Search for the cell housing the specified text and yield its [X, Y] center coordinate. 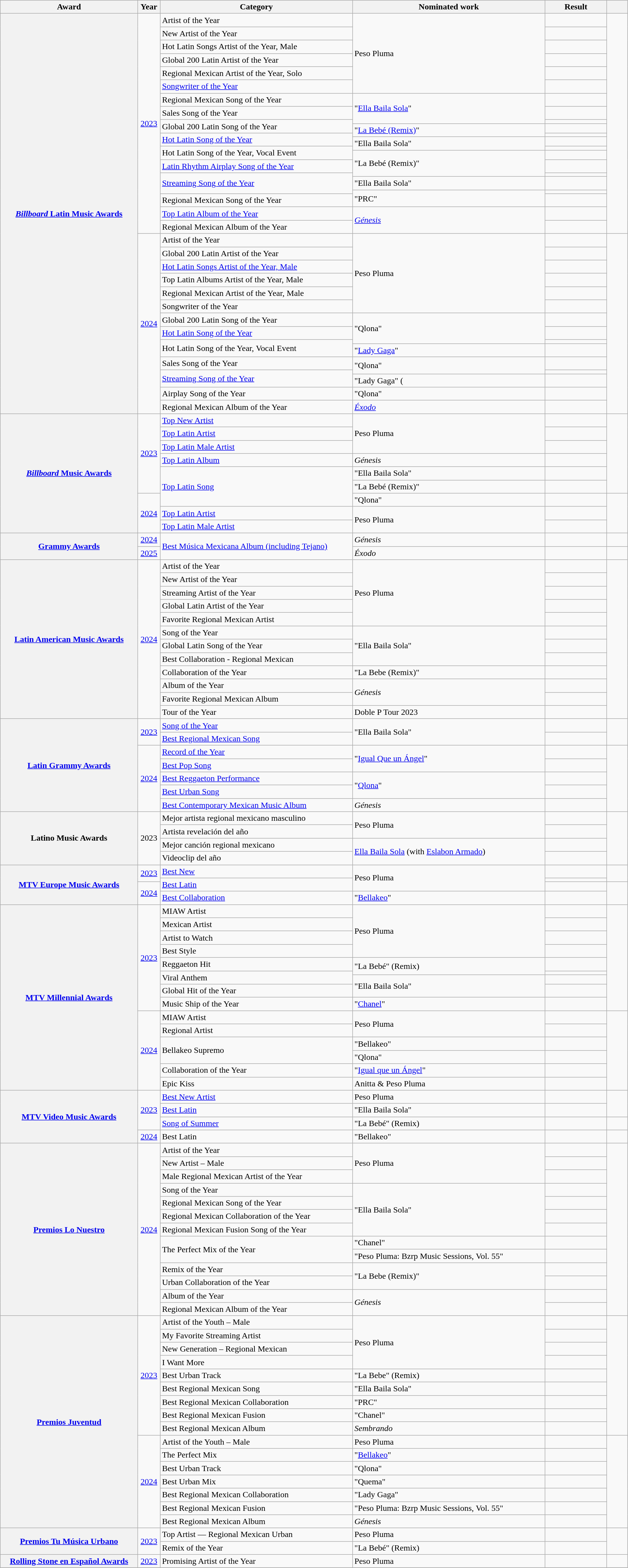
"Igual que un Ángel" [449, 1070]
Top New Artist [256, 420]
"Quema" [449, 1482]
Premios Lo Nuestro [69, 1230]
Billboard Music Awards [69, 473]
Top Latin Album [256, 460]
MTV Millennial Awards [69, 997]
2025 [149, 553]
Videoclip del año [256, 858]
Epic Kiss [256, 1084]
Promising Artist of the Year [256, 1561]
Viral Anthem [256, 978]
Rolling Stone en Español Awards [69, 1561]
"Lady Gaga" ( [449, 381]
Best Música Mexicana Album (including Tejano) [256, 546]
Top Latin Album of the Year [256, 214]
Music Ship of the Year [256, 1004]
Best Contemporary Mexican Music Album [256, 805]
Best New Artist [256, 1097]
New Artist – Male [256, 1163]
Reggaeton Hit [256, 964]
Mexican Artist [256, 924]
Favorite Regional Mexican Artist [256, 619]
Regional Mexican Fusion Song of the Year [256, 1230]
Latin Grammy Awards [69, 765]
Streaming Artist of the Year [256, 593]
Global Latin Song of the Year [256, 646]
Favorite Regional Mexican Album [256, 699]
Doble P Tour 2023 [449, 712]
Record of the Year [256, 752]
Regional Mexican Collaboration of the Year [256, 1216]
Regional Mexican Artist of the Year, Solo [256, 73]
Urban Collaboration of the Year [256, 1283]
Best Collaboration [256, 898]
Male Regional Mexican Artist of the Year [256, 1176]
Best Style [256, 951]
Latin American Music Awards [69, 639]
Mejor canción regional mexicano [256, 845]
Anitta & Peso Pluma [449, 1084]
Best Reggaeton Performance [256, 779]
MTV Europe Music Awards [69, 885]
Best Urban Mix [256, 1482]
Best Urban Song [256, 792]
Artist to Watch [256, 938]
Premios Tu Música Urbano [69, 1541]
Best New [256, 871]
Bellakeo Supremo [256, 1050]
Sembrando [449, 1429]
Latino Music Awards [69, 838]
Best Collaboration - Regional Mexican [256, 659]
My Favorite Streaming Artist [256, 1336]
Award [69, 7]
Year [149, 7]
The Perfect Mix of the Year [256, 1249]
Regional Mexican Artist of the Year, Male [256, 293]
Best Pop Song [256, 765]
Global Latin Artist of the Year [256, 606]
"Igual Que un Ángel" [449, 758]
Mejor artista regional mexicano masculino [256, 818]
Airplay Song of the Year [256, 394]
Top Artist — Regional Mexican Urban [256, 1535]
New Generation – Regional Mexican [256, 1349]
Nominated work [449, 7]
Result [576, 7]
MTV Video Music Awards [69, 1117]
Top Latin Song [256, 487]
Artista revelación del año [256, 832]
Category [256, 7]
I Want More [256, 1362]
Grammy Awards [69, 546]
Tour of the Year [256, 712]
Billboard Latin Music Awards [69, 214]
Premios Juventud [69, 1422]
Latin Rhythm Airplay Song of the Year [256, 166]
Ella Baila Sola (with Eslabon Armado) [449, 851]
The Perfect Mix [256, 1455]
Global Hit of the Year [256, 991]
"La Bebe" (Remix) [449, 1375]
Song of Summer [256, 1123]
Top Latin Albums Artist of the Year, Male [256, 280]
Regional Artist [256, 1031]
